Determine the [x, y] coordinate at the center of the cell enclosing the given text.  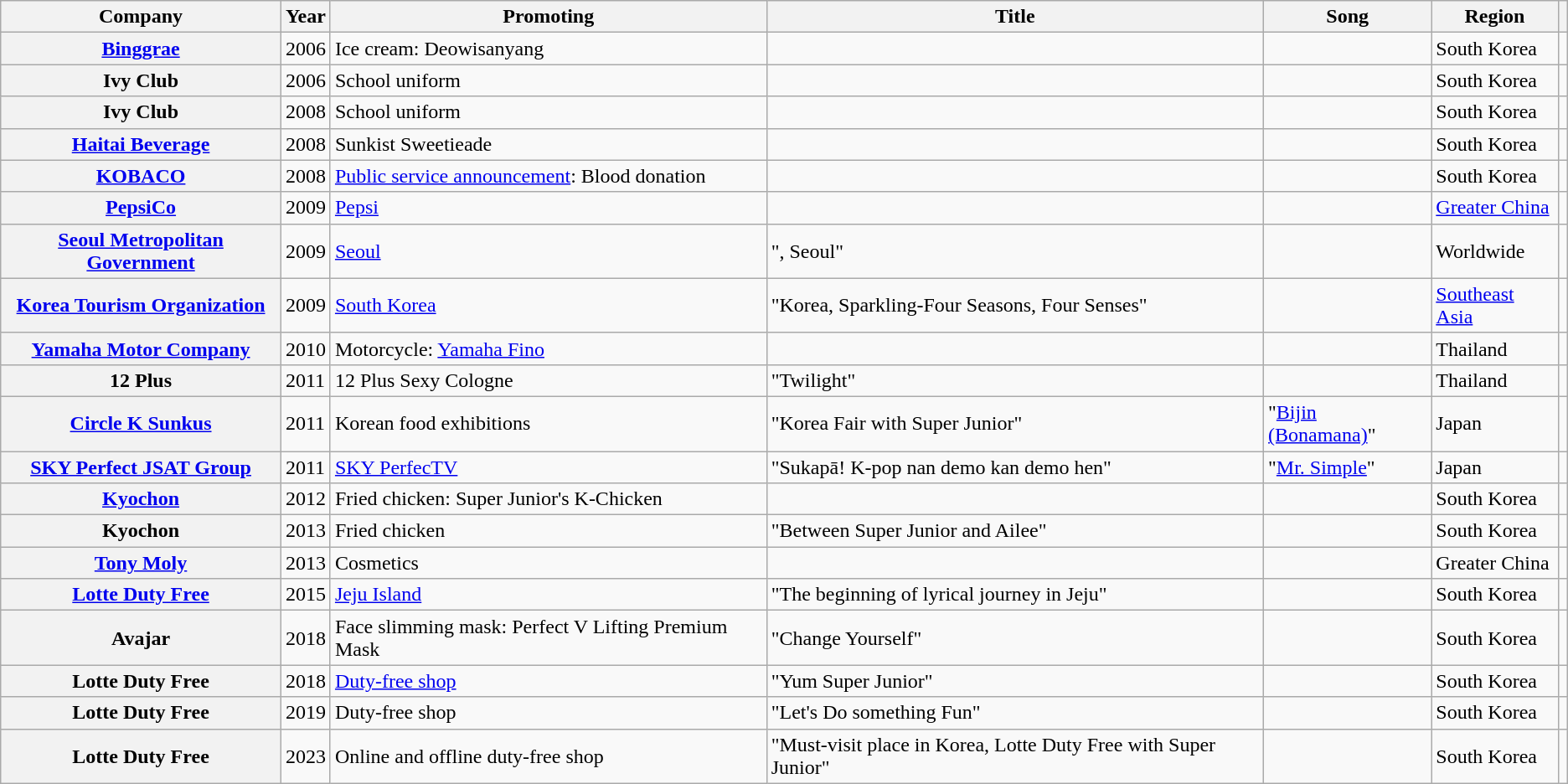
2019 [305, 713]
Fried chicken: Super Junior's K-Chicken [548, 499]
2015 [305, 595]
Jeju Island [548, 595]
Promoting [548, 17]
Seoul [548, 251]
Ice cream: Deowisanyang [548, 49]
"Must-visit place in Korea, Lotte Duty Free with Super Junior" [1015, 756]
Company [141, 17]
Seoul Metropolitan Government [141, 251]
SKY Perfect JSAT Group [141, 467]
Avajar [141, 638]
Year [305, 17]
Region [1494, 17]
Cosmetics [548, 563]
Tony Moly [141, 563]
Motorcycle: Yamaha Fino [548, 348]
Yamaha Motor Company [141, 348]
Title [1015, 17]
KOBACO [141, 176]
SKY PerfecTV [548, 467]
Southeast Asia [1494, 305]
Pepsi [548, 208]
"Twilight" [1015, 380]
"Let's Do something Fun" [1015, 713]
"The beginning of lyrical journey in Jeju" [1015, 595]
Korean food exhibitions [548, 424]
Worldwide [1494, 251]
"Yum Super Junior" [1015, 681]
Haitai Beverage [141, 144]
"Between Super Junior and Ailee" [1015, 531]
Online and offline duty-free shop [548, 756]
"Change Yourself" [1015, 638]
12 Plus [141, 380]
Face slimming mask: Perfect V Lifting Premium Mask [548, 638]
"Korea Fair with Super Junior" [1015, 424]
PepsiCo [141, 208]
"Korea, Sparkling-Four Seasons, Four Senses" [1015, 305]
"Mr. Simple" [1348, 467]
Sunkist Sweetieade [548, 144]
Fried chicken [548, 531]
2023 [305, 756]
12 Plus Sexy Cologne [548, 380]
Public service announcement: Blood donation [548, 176]
2010 [305, 348]
Binggrae [141, 49]
"Bijin (Bonamana)" [1348, 424]
"Sukapā! K-pop nan demo kan demo hen" [1015, 467]
", Seoul" [1015, 251]
Song [1348, 17]
Korea Tourism Organization [141, 305]
Circle K Sunkus [141, 424]
2012 [305, 499]
